Output the [x, y] coordinate of the center of the cell containing the given text.  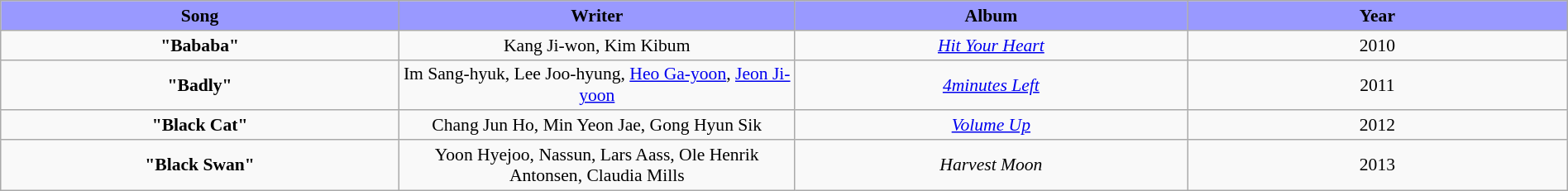
4minutes Left [991, 84]
Chang Jun Ho, Min Yeon Jae, Gong Hyun Sik [597, 125]
2012 [1378, 125]
Harvest Moon [991, 165]
"Black Cat" [200, 125]
Yoon Hyejoo, Nassun, Lars Aass, Ole Henrik Antonsen, Claudia Mills [597, 165]
2010 [1378, 45]
Year [1378, 16]
Im Sang-hyuk, Lee Joo-hyung, Heo Ga-yoon, Jeon Ji-yoon [597, 84]
"Badly" [200, 84]
"Bababa" [200, 45]
2011 [1378, 84]
Song [200, 16]
"Black Swan" [200, 165]
Kang Ji-won, Kim Kibum [597, 45]
Writer [597, 16]
Hit Your Heart [991, 45]
Album [991, 16]
2013 [1378, 165]
Volume Up [991, 125]
